Extract the (X, Y) coordinate from the center of the cell holding the provided text.  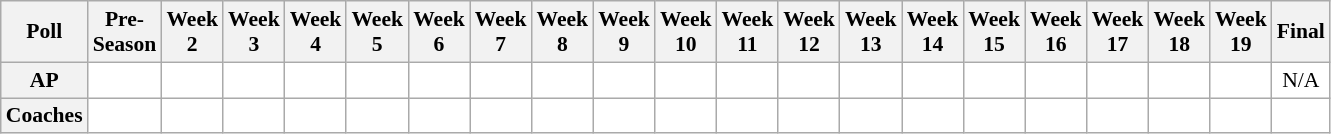
Week14 (933, 32)
Week8 (562, 32)
Week11 (748, 32)
Week9 (624, 32)
AP (44, 80)
Poll (44, 32)
Week12 (809, 32)
Pre-Season (125, 32)
Week5 (377, 32)
Week19 (1241, 32)
Week13 (871, 32)
Week2 (192, 32)
Week18 (1179, 32)
Final (1301, 32)
Week7 (501, 32)
N/A (1301, 80)
Coaches (44, 116)
Week3 (254, 32)
Week15 (994, 32)
Week6 (439, 32)
Week17 (1118, 32)
Week16 (1056, 32)
Week4 (316, 32)
Week10 (686, 32)
